Extract the [x, y] coordinate from the center of the cell holding the provided text.  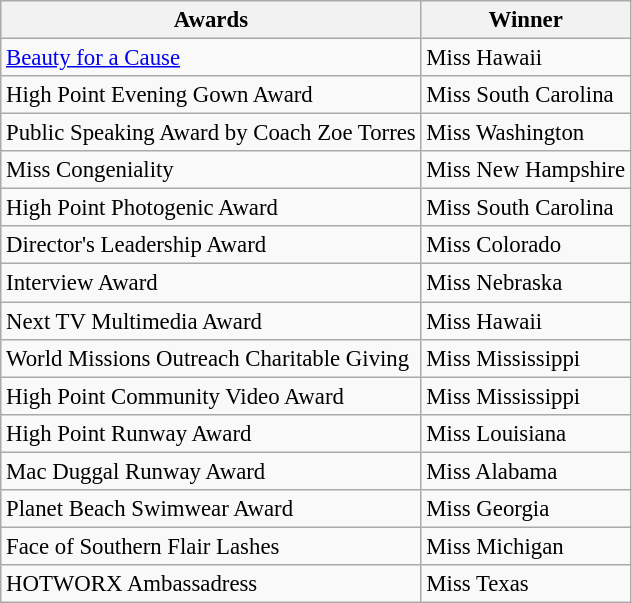
HOTWORX Ambassadress [211, 584]
Miss Louisiana [526, 433]
Beauty for a Cause [211, 58]
Planet Beach Swimwear Award [211, 509]
Interview Award [211, 283]
Miss Texas [526, 584]
Miss Georgia [526, 509]
High Point Photogenic Award [211, 208]
Mac Duggal Runway Award [211, 471]
Awards [211, 20]
Miss Colorado [526, 245]
Miss New Hampshire [526, 170]
High Point Evening Gown Award [211, 95]
Miss Alabama [526, 471]
Miss Washington [526, 133]
World Missions Outreach Charitable Giving [211, 358]
Next TV Multimedia Award [211, 321]
Face of Southern Flair Lashes [211, 546]
Public Speaking Award by Coach Zoe Torres [211, 133]
High Point Community Video Award [211, 396]
Miss Congeniality [211, 170]
Director's Leadership Award [211, 245]
High Point Runway Award [211, 433]
Miss Michigan [526, 546]
Winner [526, 20]
Miss Nebraska [526, 283]
